Determine the [X, Y] coordinate at the center of the cell enclosing the given text.  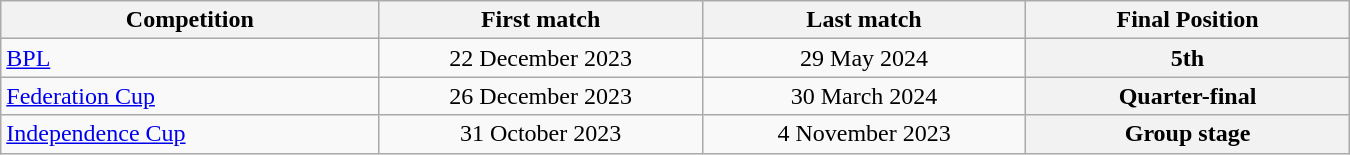
Independence Cup [190, 134]
Competition [190, 20]
Group stage [1188, 134]
30 March 2024 [864, 96]
First match [540, 20]
26 December 2023 [540, 96]
5th [1188, 58]
Last match [864, 20]
Federation Cup [190, 96]
Final Position [1188, 20]
31 October 2023 [540, 134]
29 May 2024 [864, 58]
Quarter-final [1188, 96]
22 December 2023 [540, 58]
BPL [190, 58]
4 November 2023 [864, 134]
